Determine the (x, y) coordinate at the center of the cell enclosing the given text.  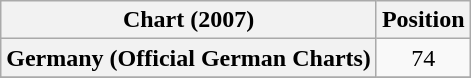
Position (423, 20)
74 (423, 58)
Chart (2007) (189, 20)
Germany (Official German Charts) (189, 58)
